Pinpoint the cell where the given text exists, returning its (x, y) midpoint coordinate. 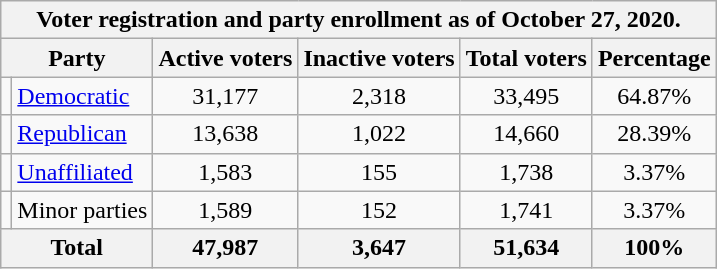
Minor parties (82, 210)
14,660 (526, 134)
Total voters (526, 58)
Party (77, 58)
47,987 (226, 248)
3,647 (379, 248)
2,318 (379, 96)
Active voters (226, 58)
Total (77, 248)
Percentage (654, 58)
1,741 (526, 210)
28.39% (654, 134)
Republican (82, 134)
152 (379, 210)
1,022 (379, 134)
Inactive voters (379, 58)
1,738 (526, 172)
31,177 (226, 96)
1,583 (226, 172)
Unaffiliated (82, 172)
Voter registration and party enrollment as of October 27, 2020. (359, 20)
Democratic (82, 96)
51,634 (526, 248)
155 (379, 172)
64.87% (654, 96)
33,495 (526, 96)
100% (654, 248)
1,589 (226, 210)
13,638 (226, 134)
